For the text-containing cell, return its midpoint in [X, Y] coordinate format. 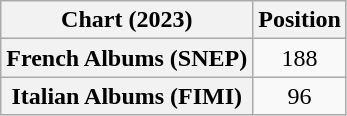
188 [300, 58]
Chart (2023) [127, 20]
French Albums (SNEP) [127, 58]
Italian Albums (FIMI) [127, 96]
Position [300, 20]
96 [300, 96]
